For the text-containing cell, return its midpoint in [x, y] coordinate format. 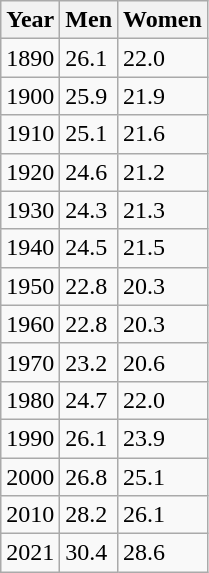
2010 [30, 515]
24.5 [89, 248]
1890 [30, 58]
21.6 [163, 134]
21.3 [163, 210]
1990 [30, 438]
23.9 [163, 438]
24.6 [89, 172]
1900 [30, 96]
25.9 [89, 96]
28.2 [89, 515]
2021 [30, 553]
1950 [30, 286]
Year [30, 20]
23.2 [89, 362]
20.6 [163, 362]
1930 [30, 210]
26.8 [89, 477]
Women [163, 20]
1920 [30, 172]
1970 [30, 362]
24.3 [89, 210]
1980 [30, 400]
24.7 [89, 400]
28.6 [163, 553]
Men [89, 20]
1960 [30, 324]
2000 [30, 477]
30.4 [89, 553]
21.2 [163, 172]
21.9 [163, 96]
21.5 [163, 248]
1940 [30, 248]
1910 [30, 134]
